Find where the given text appears and provide that cell's center as [X, Y] coordinate. 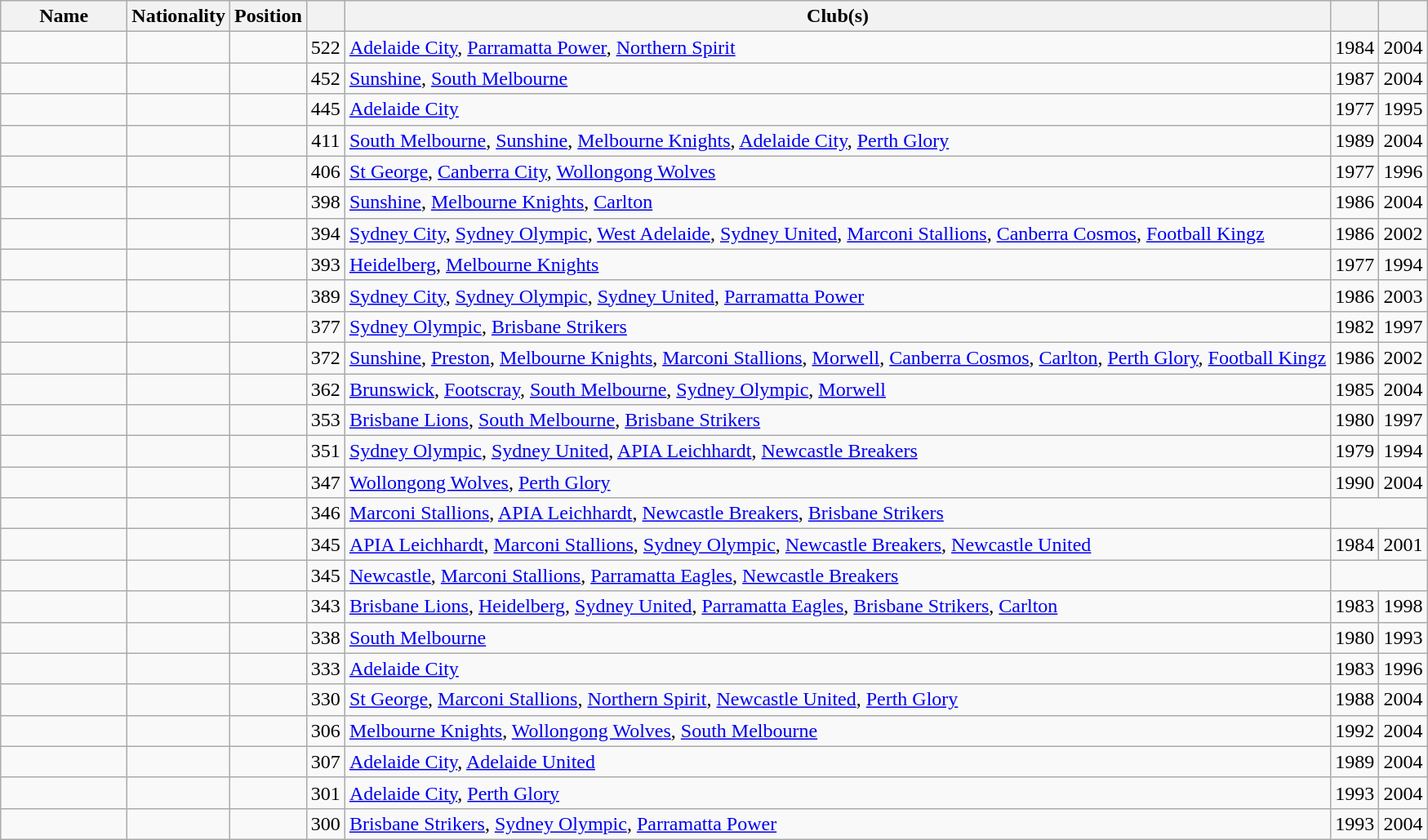
1998 [1403, 607]
Nationality [179, 16]
1995 [1403, 109]
Club(s) [838, 16]
Heidelberg, Melbourne Knights [838, 264]
South Melbourne, Sunshine, Melbourne Knights, Adelaide City, Perth Glory [838, 140]
338 [325, 638]
394 [325, 233]
406 [325, 171]
307 [325, 762]
Sunshine, Melbourne Knights, Carlton [838, 202]
Newcastle, Marconi Stallions, Parramatta Eagles, Newcastle Breakers [838, 576]
Brisbane Lions, Heidelberg, Sydney United, Parramatta Eagles, Brisbane Strikers, Carlton [838, 607]
1979 [1355, 451]
Wollongong Wolves, Perth Glory [838, 482]
Adelaide City, Perth Glory [838, 793]
Sydney Olympic, Brisbane Strikers [838, 327]
1988 [1355, 700]
Brisbane Lions, South Melbourne, Brisbane Strikers [838, 420]
Adelaide City, Adelaide United [838, 762]
306 [325, 731]
398 [325, 202]
393 [325, 264]
1985 [1355, 389]
Sydney City, Sydney Olympic, West Adelaide, Sydney United, Marconi Stallions, Canberra Cosmos, Football Kingz [838, 233]
2001 [1403, 544]
330 [325, 700]
St George, Canberra City, Wollongong Wolves [838, 171]
372 [325, 358]
353 [325, 420]
1990 [1355, 482]
2003 [1403, 296]
351 [325, 451]
Marconi Stallions, APIA Leichhardt, Newcastle Breakers, Brisbane Strikers [838, 513]
Sydney Olympic, Sydney United, APIA Leichhardt, Newcastle Breakers [838, 451]
Sydney City, Sydney Olympic, Sydney United, Parramatta Power [838, 296]
343 [325, 607]
389 [325, 296]
1992 [1355, 731]
452 [325, 78]
Sunshine, South Melbourne [838, 78]
301 [325, 793]
522 [325, 47]
347 [325, 482]
362 [325, 389]
Sunshine, Preston, Melbourne Knights, Marconi Stallions, Morwell, Canberra Cosmos, Carlton, Perth Glory, Football Kingz [838, 358]
411 [325, 140]
Brisbane Strikers, Sydney Olympic, Parramatta Power [838, 824]
1987 [1355, 78]
Brunswick, Footscray, South Melbourne, Sydney Olympic, Morwell [838, 389]
Name [64, 16]
Adelaide City, Parramatta Power, Northern Spirit [838, 47]
377 [325, 327]
300 [325, 824]
445 [325, 109]
1982 [1355, 327]
Melbourne Knights, Wollongong Wolves, South Melbourne [838, 731]
APIA Leichhardt, Marconi Stallions, Sydney Olympic, Newcastle Breakers, Newcastle United [838, 544]
South Melbourne [838, 638]
St George, Marconi Stallions, Northern Spirit, Newcastle United, Perth Glory [838, 700]
333 [325, 669]
Position [269, 16]
346 [325, 513]
